Capture the cell that displays the provided text and extract its [X, Y] central coordinate. 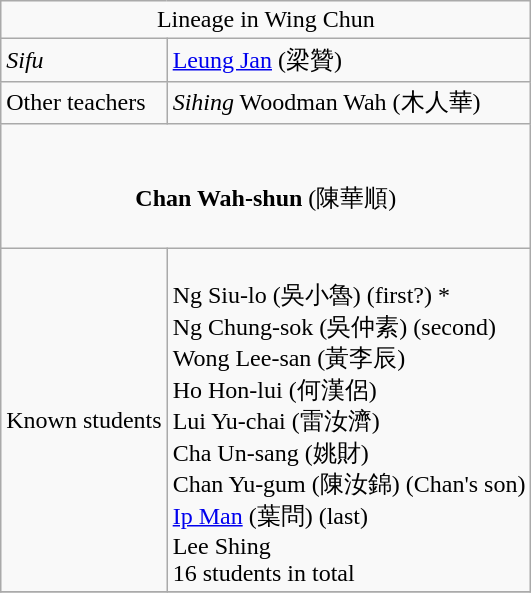
Known students [84, 420]
Lineage in Wing Chun [266, 20]
Chan Wah-shun (陳華順) [266, 186]
Other teachers [84, 102]
Sifu [84, 60]
Sihing Woodman Wah (木人華) [349, 102]
Leung Jan (梁贊) [349, 60]
